From the cell containing the given text, extract its center point as [x, y] coordinate. 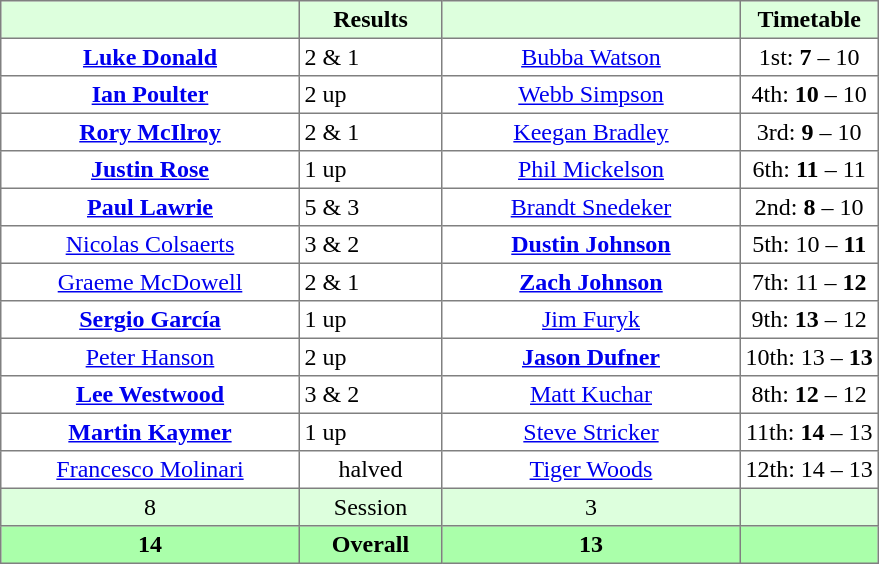
Lee Westwood [150, 395]
Timetable [809, 20]
Steve Stricker [591, 432]
8 [150, 507]
Dustin Johnson [591, 245]
14 [150, 545]
12th: 14 – 13 [809, 470]
13 [591, 545]
Brandt Snedeker [591, 207]
2nd: 8 – 10 [809, 207]
Luke Donald [150, 57]
Overall [370, 545]
8th: 12 – 12 [809, 395]
11th: 14 – 13 [809, 432]
Matt Kuchar [591, 395]
Webb Simpson [591, 95]
halved [370, 470]
Bubba Watson [591, 57]
Jim Furyk [591, 320]
Graeme McDowell [150, 282]
Sergio García [150, 320]
Justin Rose [150, 170]
Martin Kaymer [150, 432]
Tiger Woods [591, 470]
Keegan Bradley [591, 132]
Peter Hanson [150, 357]
Paul Lawrie [150, 207]
5th: 10 – 11 [809, 245]
Zach Johnson [591, 282]
3rd: 9 – 10 [809, 132]
5 & 3 [370, 207]
Francesco Molinari [150, 470]
9th: 13 – 12 [809, 320]
Jason Dufner [591, 357]
Ian Poulter [150, 95]
Nicolas Colsaerts [150, 245]
Rory McIlroy [150, 132]
Session [370, 507]
1st: 7 – 10 [809, 57]
3 [591, 507]
7th: 11 – 12 [809, 282]
10th: 13 – 13 [809, 357]
4th: 10 – 10 [809, 95]
6th: 11 – 11 [809, 170]
Results [370, 20]
Phil Mickelson [591, 170]
